Determine the [x, y] coordinate at the center of the cell enclosing the given text.  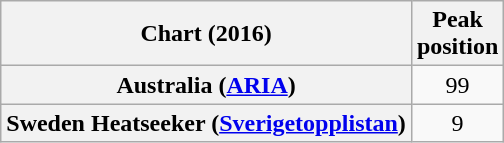
99 [457, 85]
Sweden Heatseeker (Sverigetopplistan) [206, 123]
Peakposition [457, 34]
9 [457, 123]
Australia (ARIA) [206, 85]
Chart (2016) [206, 34]
